For the text-containing cell, return its midpoint in (X, Y) coordinate format. 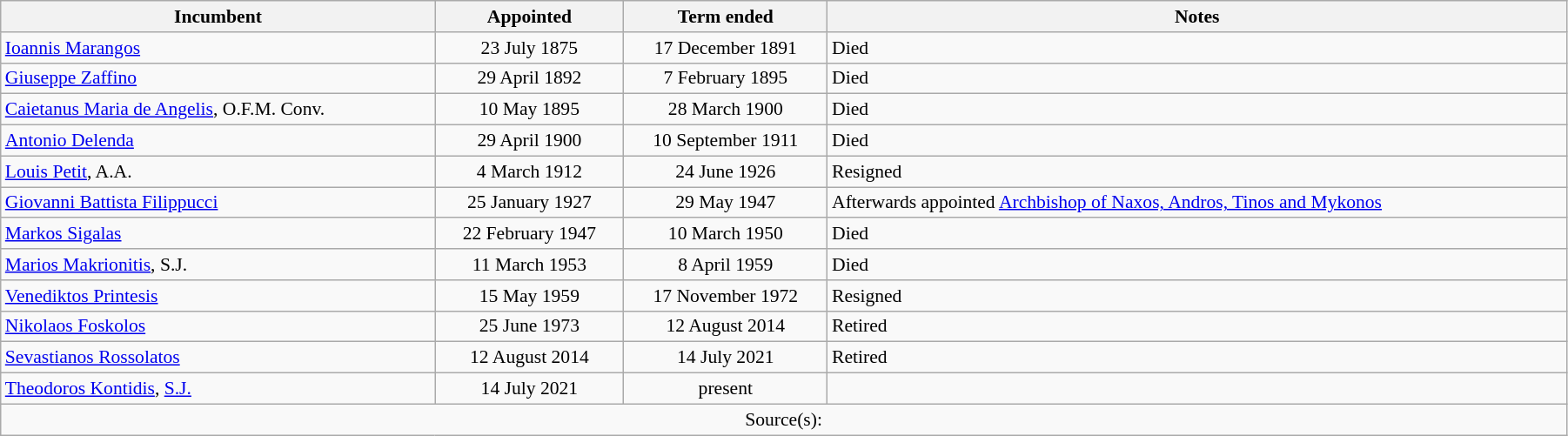
Appointed (529, 17)
Giuseppe Zaffino (218, 78)
present (726, 389)
11 March 1953 (529, 265)
Source(s): (784, 419)
25 June 1973 (529, 326)
Venediktos Printesis (218, 296)
Nikolaos Foskolos (218, 326)
Ioannis Marangos (218, 48)
8 April 1959 (726, 265)
Caietanus Maria de Angelis, O.F.M. Conv. (218, 110)
24 June 1926 (726, 171)
Marios Makrionitis, S.J. (218, 265)
17 December 1891 (726, 48)
Theodoros Kontidis, S.J. (218, 389)
Term ended (726, 17)
29 April 1892 (529, 78)
10 March 1950 (726, 234)
29 April 1900 (529, 141)
7 February 1895 (726, 78)
Louis Petit, A.A. (218, 171)
Markos Sigalas (218, 234)
17 November 1972 (726, 296)
Giovanni Battista Filippucci (218, 203)
Sevastianos Rossolatos (218, 358)
Afterwards appointed Archbishop of Naxos, Andros, Tinos and Mykonos (1197, 203)
28 March 1900 (726, 110)
22 February 1947 (529, 234)
23 July 1875 (529, 48)
10 May 1895 (529, 110)
15 May 1959 (529, 296)
10 September 1911 (726, 141)
Incumbent (218, 17)
25 January 1927 (529, 203)
Notes (1197, 17)
4 March 1912 (529, 171)
29 May 1947 (726, 203)
Antonio Delenda (218, 141)
